Scan for the cell matching the given text and deliver its [x, y] coordinate at center. 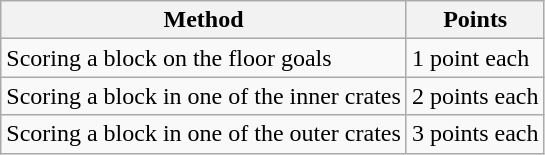
Scoring a block in one of the inner crates [204, 96]
Scoring a block in one of the outer crates [204, 134]
Scoring a block on the floor goals [204, 58]
3 points each [475, 134]
Method [204, 20]
Points [475, 20]
1 point each [475, 58]
2 points each [475, 96]
